Determine the [x, y] coordinate at the center of the cell enclosing the given text.  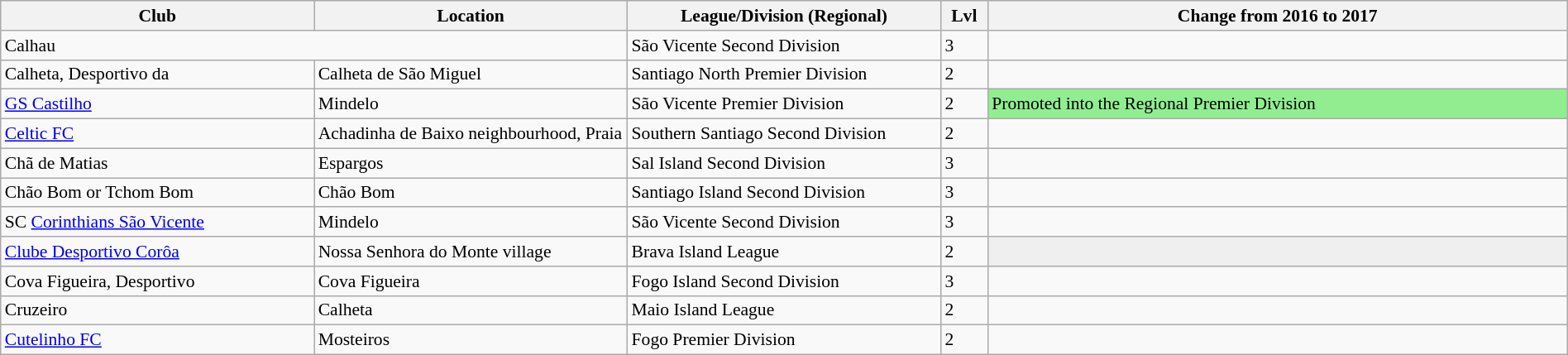
SC Corinthians São Vicente [157, 223]
Maio Island League [784, 310]
Clube Desportivo Corôa [157, 252]
League/Division (Regional) [784, 16]
Santiago Island Second Division [784, 193]
Brava Island League [784, 252]
Fogo Island Second Division [784, 281]
Cova Figueira, Desportivo [157, 281]
GS Castilho [157, 104]
Calheta, Desportivo da [157, 74]
Mosteiros [471, 340]
Fogo Premier Division [784, 340]
Calheta de São Miguel [471, 74]
Nossa Senhora do Monte village [471, 252]
Calheta [471, 310]
Sal Island Second Division [784, 163]
Chão Bom or Tchom Bom [157, 193]
Club [157, 16]
Promoted into the Regional Premier Division [1277, 104]
Cruzeiro [157, 310]
Change from 2016 to 2017 [1277, 16]
Chã de Matias [157, 163]
Calhau [314, 46]
Location [471, 16]
Cutelinho FC [157, 340]
Espargos [471, 163]
Santiago North Premier Division [784, 74]
Achadinha de Baixo neighbourhood, Praia [471, 134]
Cova Figueira [471, 281]
São Vicente Premier Division [784, 104]
Chão Bom [471, 193]
Celtic FC [157, 134]
Southern Santiago Second Division [784, 134]
Lvl [964, 16]
